Scan for the cell matching the given text and deliver its (X, Y) coordinate at center. 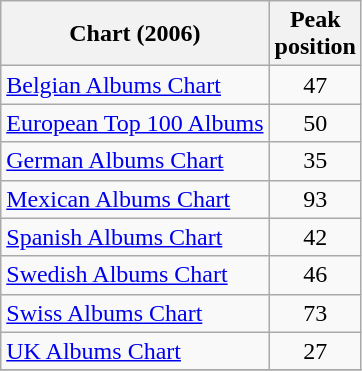
73 (315, 313)
Swiss Albums Chart (135, 313)
Belgian Albums Chart (135, 85)
European Top 100 Albums (135, 123)
Chart (2006) (135, 34)
Swedish Albums Chart (135, 275)
93 (315, 199)
27 (315, 351)
46 (315, 275)
50 (315, 123)
German Albums Chart (135, 161)
Spanish Albums Chart (135, 237)
Mexican Albums Chart (135, 199)
UK Albums Chart (135, 351)
42 (315, 237)
Peakposition (315, 34)
47 (315, 85)
35 (315, 161)
